From the cell containing the given text, extract its center point as (x, y) coordinate. 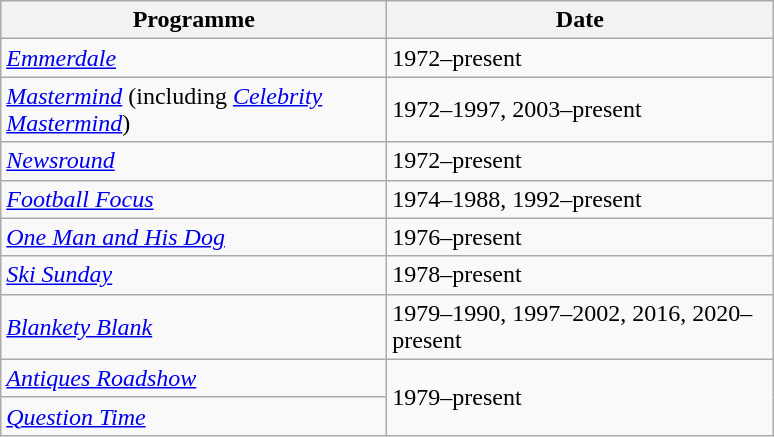
1979–1990, 1997–2002, 2016, 2020–present (580, 326)
Football Focus (194, 199)
1978–present (580, 275)
Antiques Roadshow (194, 378)
One Man and His Dog (194, 237)
Programme (194, 20)
1979–present (580, 397)
Ski Sunday (194, 275)
Blankety Blank (194, 326)
Newsround (194, 161)
Question Time (194, 416)
1976–present (580, 237)
1972–1997, 2003–present (580, 110)
Mastermind (including Celebrity Mastermind) (194, 110)
1974–1988, 1992–present (580, 199)
Date (580, 20)
Emmerdale (194, 58)
